Search for the cell housing the specified text and yield its (X, Y) center coordinate. 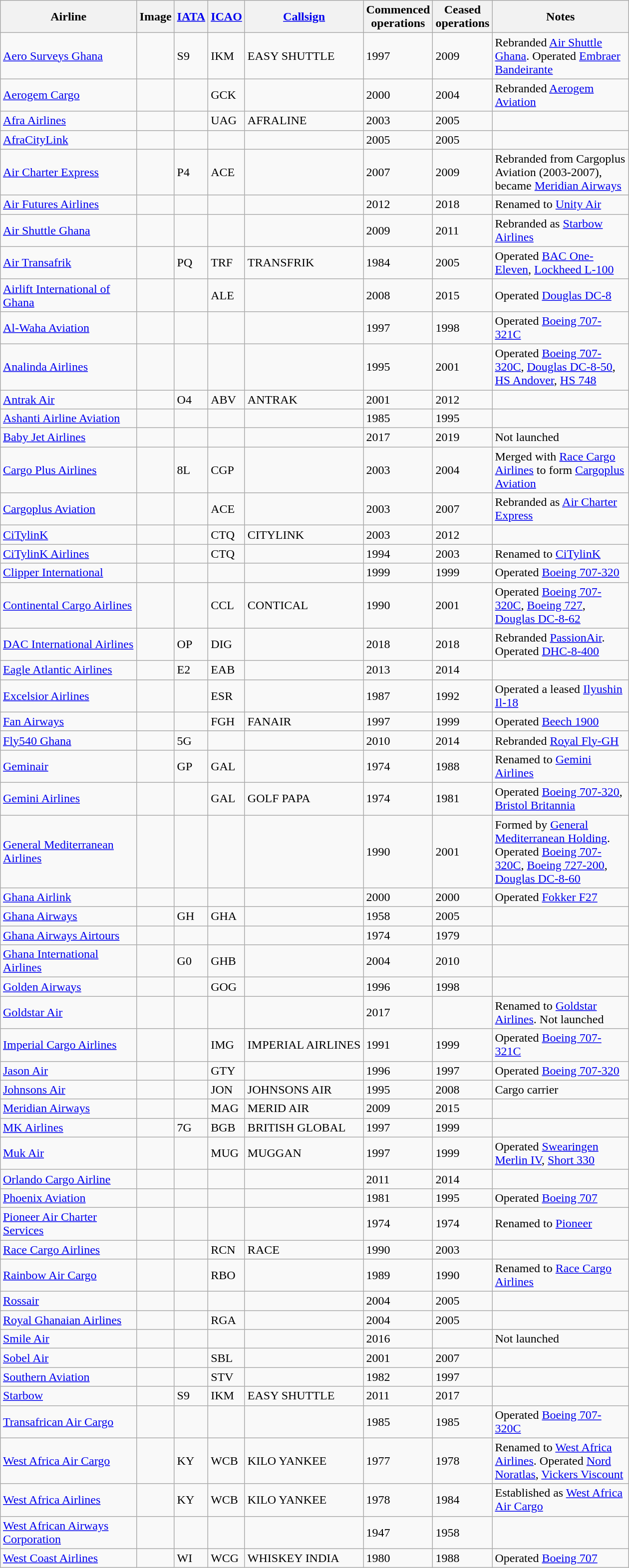
ANTRAK (304, 400)
CITYLINK (304, 535)
Cargo Plus Airlines (68, 470)
MK Airlines (68, 1127)
Operated Beech 1900 (561, 721)
RGA (227, 1320)
7G (191, 1127)
CiTylinK (68, 535)
Operated Douglas DC-8 (561, 295)
Excelsior Airlines (68, 695)
Fly540 Ghana (68, 740)
1947 (398, 1533)
GOLF PAPA (304, 798)
CONTICAL (304, 605)
West Africa Airlines (68, 1500)
Renamed to CiTylinK (561, 554)
1979 (462, 935)
CiTylinK Airlines (68, 554)
1977 (398, 1461)
Established as West Africa Air Cargo (561, 1500)
1987 (398, 695)
Rainbow Air Cargo (68, 1275)
Callsign (304, 17)
GCK (227, 95)
Operated Fokker F27 (561, 897)
West African Airways Corporation (68, 1533)
Jason Air (68, 1071)
Continental Cargo Airlines (68, 605)
BRITISH GLOBAL (304, 1127)
Operated BAC One-Eleven, Lockheed L-100 (561, 262)
Operated Boeing 707-320C, Douglas DC-8-50, HS Andover, HS 748 (561, 367)
Meridian Airways (68, 1109)
ICAO (227, 17)
BGB (227, 1127)
1994 (398, 554)
RBO (227, 1275)
Phoenix Aviation (68, 1198)
2016 (398, 1339)
Rebranded Aerogem Aviation (561, 95)
Notes (561, 17)
Muk Air (68, 1153)
G0 (191, 961)
Merged with Race Cargo Airlines to form Cargoplus Aviation (561, 470)
GHB (227, 961)
JOHNSONS AIR (304, 1090)
Renamed to West Africa Airlines. Operated Nord Noratlas, Vickers Viscount (561, 1461)
JON (227, 1090)
Formed by General Mediterranean Holding. Operated Boeing 707-320C, Boeing 727-200, Douglas DC-8-60 (561, 852)
Transafrican Air Cargo (68, 1422)
Analinda Airlines (68, 367)
TRANSFRIK (304, 262)
ESR (227, 695)
PQ (191, 262)
GTY (227, 1071)
Rebranded as Starbow Airlines (561, 230)
Gemini Airlines (68, 798)
IMPERIAL AIRLINES (304, 1045)
MUG (227, 1153)
Renamed to Pioneer (561, 1223)
8L (191, 470)
AFRALINE (304, 121)
Air Transafrik (68, 262)
Imperial Cargo Airlines (68, 1045)
FGH (227, 721)
Goldstar Air (68, 1013)
Starbow (68, 1396)
EAB (227, 670)
Rebranded Royal Fly-GH (561, 740)
2019 (462, 438)
Airline (68, 17)
Rebranded Air Shuttle Ghana. Operated Embraer Bandeirante (561, 56)
GHA (227, 916)
DAC International Airlines (68, 645)
West Coast Airlines (68, 1558)
Baby Jet Airlines (68, 438)
Aerogem Cargo (68, 95)
Rebranded PassionAir. Operated DHC-8-400 (561, 645)
SBL (227, 1358)
STV (227, 1377)
1992 (462, 695)
Eagle Atlantic Airlines (68, 670)
TRF (227, 262)
GOG (227, 987)
IATA (191, 17)
Ceasedoperations (462, 17)
Operated Boeing 707-320C (561, 1422)
Air Charter Express (68, 172)
WI (191, 1558)
CGP (227, 470)
Ghana Airways Airtours (68, 935)
GP (191, 766)
Pioneer Air Charter Services (68, 1223)
OP (191, 645)
1989 (398, 1275)
Smile Air (68, 1339)
Renamed to Unity Air (561, 205)
Commencedoperations (398, 17)
Rebranded as Air Charter Express (561, 509)
O4 (191, 400)
Ghana Airways (68, 916)
Operated Swearingen Merlin IV, Short 330 (561, 1153)
Operated a leased Ilyushin Il-18 (561, 695)
1980 (398, 1558)
Ashanti Airline Aviation (68, 419)
Air Shuttle Ghana (68, 230)
Image (156, 17)
Air Futures Airlines (68, 205)
IMG (227, 1045)
E2 (191, 670)
ABV (227, 400)
Johnsons Air (68, 1090)
Rebranded from Cargoplus Aviation (2003-2007), became Meridian Airways (561, 172)
Renamed to Gemini Airlines (561, 766)
Sobel Air (68, 1358)
MUGGAN (304, 1153)
WHISKEY INDIA (304, 1558)
Airlift International of Ghana (68, 295)
General Mediterranean Airlines (68, 852)
Operated Boeing 707-320C, Boeing 727, Douglas DC-8-62 (561, 605)
Aero Surveys Ghana (68, 56)
Rossair (68, 1301)
GH (191, 916)
ALE (227, 295)
WCG (227, 1558)
1982 (398, 1377)
Southern Aviation (68, 1377)
DIG (227, 645)
RACE (304, 1250)
Cargoplus Aviation (68, 509)
Renamed to Goldstar Airlines. Not launched (561, 1013)
CCL (227, 605)
RCN (227, 1250)
Orlando Cargo Airline (68, 1179)
Fan Airways (68, 721)
FANAIR (304, 721)
P4 (191, 172)
MAG (227, 1109)
Renamed to Race Cargo Airlines (561, 1275)
1991 (398, 1045)
Ghana International Airlines (68, 961)
West Africa Air Cargo (68, 1461)
Operated Boeing 707-320, Bristol Britannia (561, 798)
Ghana Airlink (68, 897)
Antrak Air (68, 400)
MERID AIR (304, 1109)
Royal Ghanaian Airlines (68, 1320)
Clipper International (68, 573)
Afra Airlines (68, 121)
Race Cargo Airlines (68, 1250)
5G (191, 740)
UAG (227, 121)
2013 (398, 670)
AfraCityLink (68, 140)
Geminair (68, 766)
Golden Airways (68, 987)
Cargo carrier (561, 1090)
Al-Waha Aviation (68, 327)
